For the text-containing cell, return its midpoint in (x, y) coordinate format. 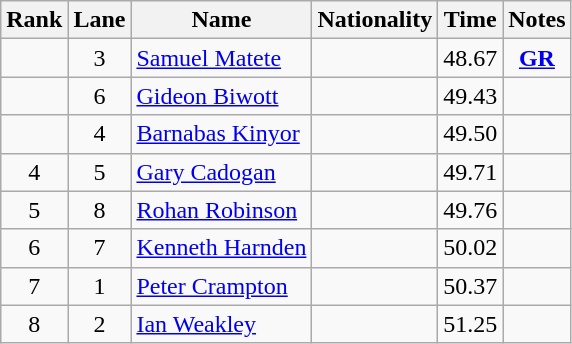
Nationality (375, 20)
50.37 (470, 286)
Rank (34, 20)
49.76 (470, 210)
Barnabas Kinyor (222, 134)
GR (537, 58)
Gideon Biwott (222, 96)
Peter Crampton (222, 286)
51.25 (470, 324)
Gary Cadogan (222, 172)
Ian Weakley (222, 324)
Notes (537, 20)
1 (100, 286)
50.02 (470, 248)
Rohan Robinson (222, 210)
Kenneth Harnden (222, 248)
Time (470, 20)
Lane (100, 20)
Name (222, 20)
49.43 (470, 96)
2 (100, 324)
48.67 (470, 58)
49.71 (470, 172)
49.50 (470, 134)
Samuel Matete (222, 58)
3 (100, 58)
